Search for the cell housing the specified text and yield its (x, y) center coordinate. 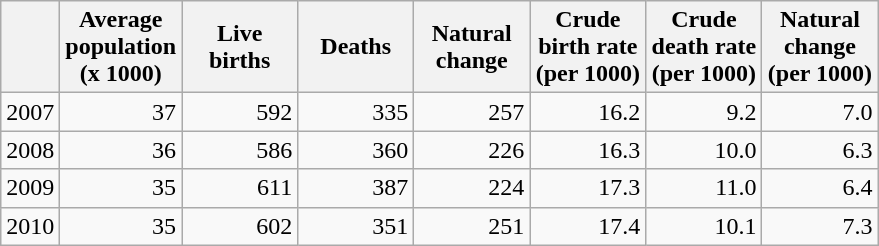
Average population (x 1000) (121, 47)
6.3 (820, 150)
6.4 (820, 188)
611 (240, 188)
Natural change (472, 47)
17.3 (588, 188)
224 (472, 188)
592 (240, 112)
Crude birth rate (per 1000) (588, 47)
Crude death rate (per 1000) (704, 47)
2007 (30, 112)
7.0 (820, 112)
16.2 (588, 112)
37 (121, 112)
7.3 (820, 226)
2008 (30, 150)
257 (472, 112)
11.0 (704, 188)
16.3 (588, 150)
10.0 (704, 150)
9.2 (704, 112)
17.4 (588, 226)
360 (356, 150)
602 (240, 226)
387 (356, 188)
10.1 (704, 226)
251 (472, 226)
Live births (240, 47)
2009 (30, 188)
586 (240, 150)
Deaths (356, 47)
2010 (30, 226)
226 (472, 150)
351 (356, 226)
335 (356, 112)
36 (121, 150)
Natural change (per 1000) (820, 47)
